Locate the cell with the specified text and output its [x, y] center coordinate. 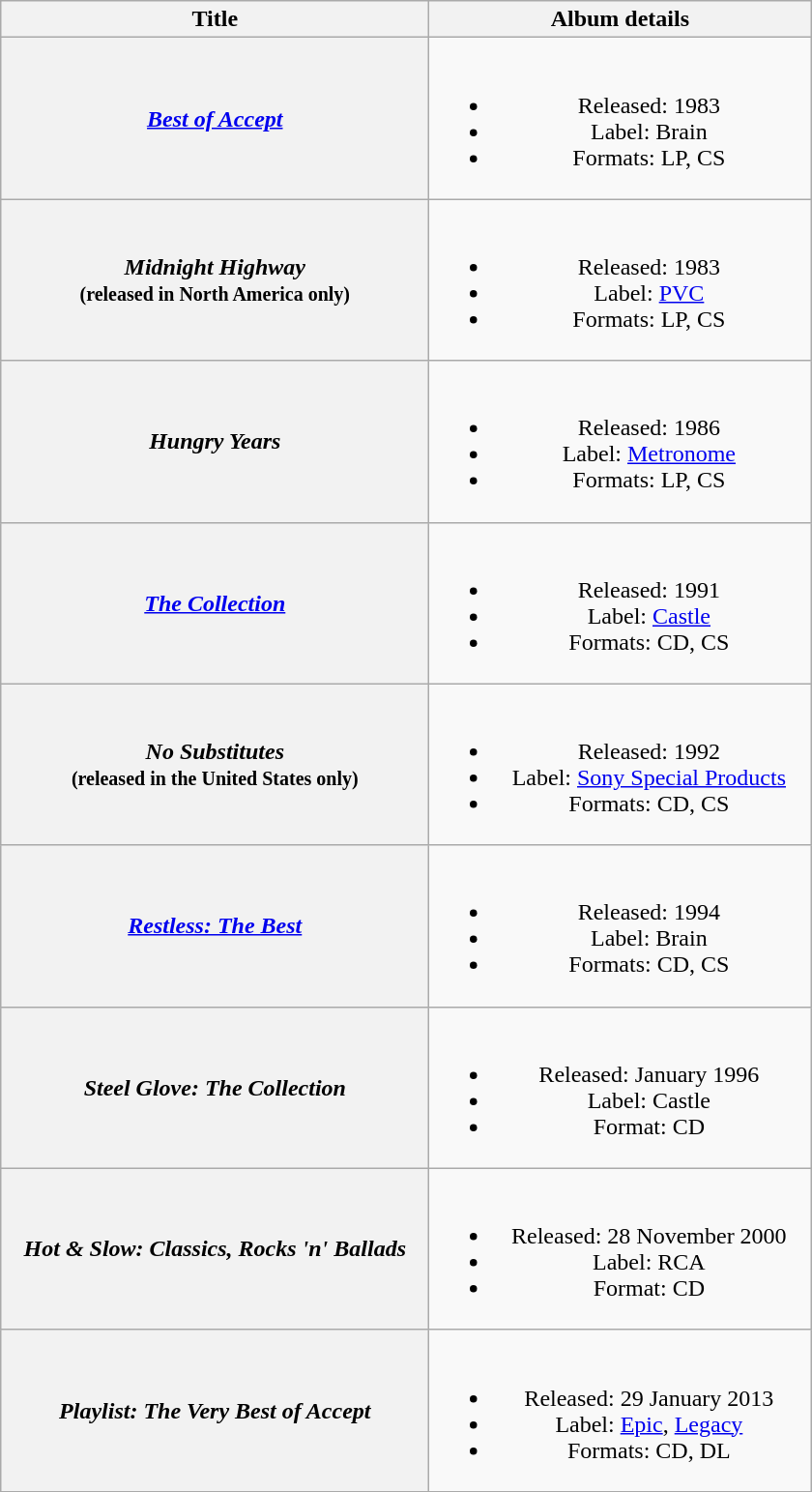
The Collection [215, 603]
Album details [621, 19]
Released: 29 January 2013Label: Epic, LegacyFormats: CD, DL [621, 1410]
Released: 1983Label: PVCFormats: LP, CS [621, 280]
Restless: The Best [215, 926]
Playlist: The Very Best of Accept [215, 1410]
Released: 28 November 2000Label: RCAFormat: CD [621, 1249]
Released: 1983Label: BrainFormats: LP, CS [621, 118]
Released: January 1996Label: CastleFormat: CD [621, 1087]
Released: 1991Label: CastleFormats: CD, CS [621, 603]
Released: 1992Label: Sony Special ProductsFormats: CD, CS [621, 764]
Released: 1986Label: MetronomeFormats: LP, CS [621, 441]
Best of Accept [215, 118]
No Substitutes(released in the United States only) [215, 764]
Midnight Highway(released in North America only) [215, 280]
Hungry Years [215, 441]
Steel Glove: The Collection [215, 1087]
Title [215, 19]
Hot & Slow: Classics, Rocks 'n' Ballads [215, 1249]
Released: 1994Label: BrainFormats: CD, CS [621, 926]
